Search for the cell housing the specified text and yield its [X, Y] center coordinate. 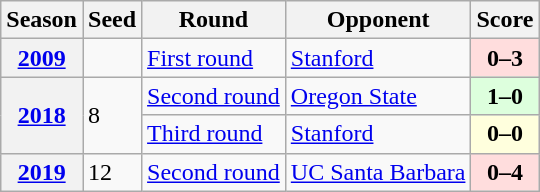
Opponent [378, 20]
Seed [112, 20]
0–4 [505, 172]
Score [505, 20]
0–0 [505, 134]
1–0 [505, 96]
First round [214, 58]
Oregon State [378, 96]
8 [112, 115]
0–3 [505, 58]
Third round [214, 134]
Round [214, 20]
2009 [42, 58]
2019 [42, 172]
12 [112, 172]
Season [42, 20]
2018 [42, 115]
UC Santa Barbara [378, 172]
